Identify which cell holds the provided text, then report its (X, Y) central coordinate. 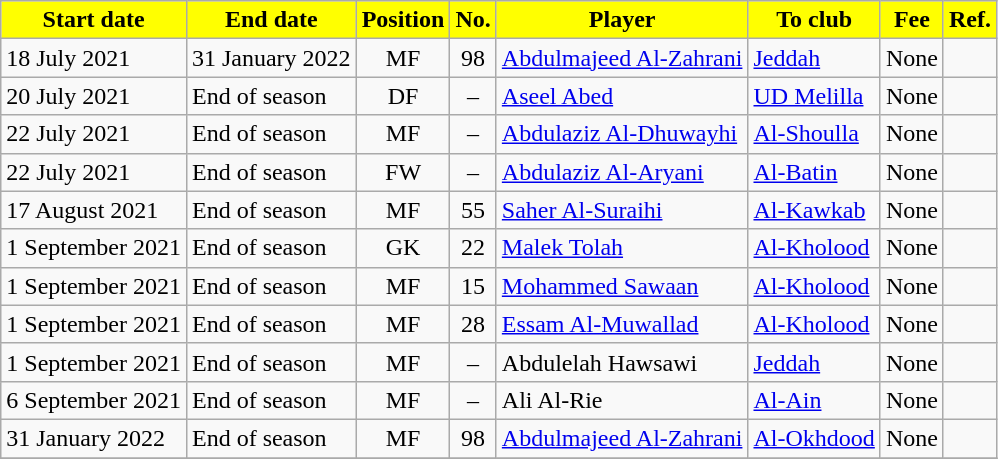
Mohammed Sawaan (622, 286)
End date (271, 20)
Abdulaziz Al-Aryani (622, 172)
Al-Batin (814, 172)
Al-Okhdood (814, 438)
DF (403, 96)
18 July 2021 (94, 58)
Saher Al-Suraihi (622, 210)
UD Melilla (814, 96)
Abdulelah Hawsawi (622, 362)
Al-Ain (814, 400)
FW (403, 172)
No. (473, 20)
Abdulaziz Al-Dhuwayhi (622, 134)
Aseel Abed (622, 96)
To club (814, 20)
Position (403, 20)
28 (473, 324)
Malek Tolah (622, 248)
Player (622, 20)
Fee (912, 20)
Al-Kawkab (814, 210)
22 (473, 248)
20 July 2021 (94, 96)
Ali Al-Rie (622, 400)
Essam Al-Muwallad (622, 324)
17 August 2021 (94, 210)
55 (473, 210)
Ref. (970, 20)
6 September 2021 (94, 400)
Start date (94, 20)
Al-Shoulla (814, 134)
15 (473, 286)
GK (403, 248)
